Return [X, Y] of the center of cell containing provided text 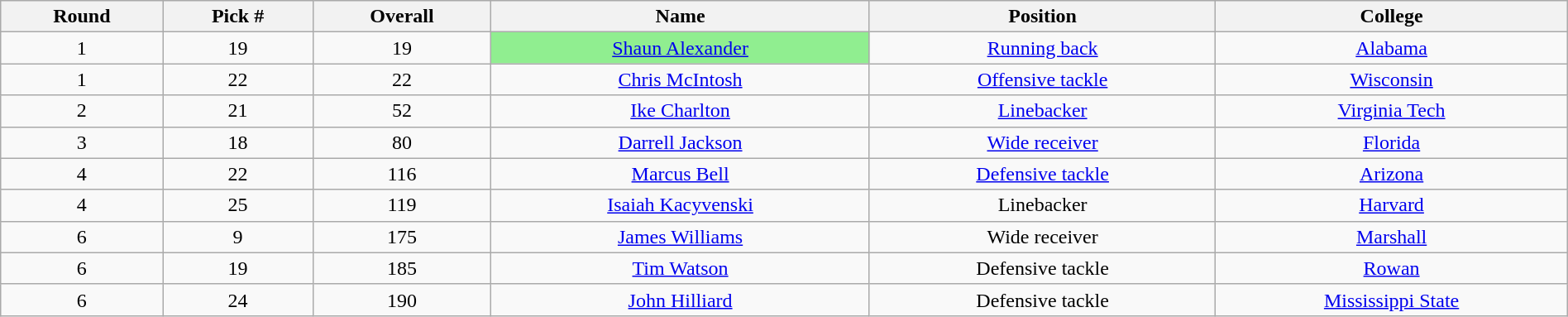
119 [402, 205]
Marcus Bell [681, 174]
Florida [1391, 142]
Name [681, 17]
James Williams [681, 237]
116 [402, 174]
John Hilliard [681, 300]
Shaun Alexander [681, 48]
Running back [1042, 48]
Round [82, 17]
3 [82, 142]
Arizona [1391, 174]
Marshall [1391, 237]
Ike Charlton [681, 111]
Chris McIntosh [681, 79]
52 [402, 111]
Alabama [1391, 48]
80 [402, 142]
Overall [402, 17]
Mississippi State [1391, 300]
2 [82, 111]
Pick # [238, 17]
Virginia Tech [1391, 111]
Tim Watson [681, 268]
Isaiah Kacyvenski [681, 205]
Rowan [1391, 268]
25 [238, 205]
Harvard [1391, 205]
21 [238, 111]
Position [1042, 17]
Offensive tackle [1042, 79]
185 [402, 268]
24 [238, 300]
Darrell Jackson [681, 142]
175 [402, 237]
190 [402, 300]
College [1391, 17]
18 [238, 142]
9 [238, 237]
Wisconsin [1391, 79]
